Provide the [X, Y] coordinate of the cell's center where the given text is located.  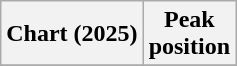
Peakposition [189, 34]
Chart (2025) [72, 34]
